Locate the cell with the specified text and output its (x, y) center coordinate. 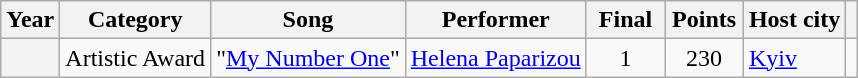
Performer (496, 20)
Points (704, 20)
Artistic Award (136, 58)
Helena Paparizou (496, 58)
Host city (794, 20)
Song (308, 20)
1 (626, 58)
"My Number One" (308, 58)
Final (626, 20)
230 (704, 58)
Category (136, 20)
Year (30, 20)
Kyiv (794, 58)
